Pinpoint the cell where the given text exists, returning its (x, y) midpoint coordinate. 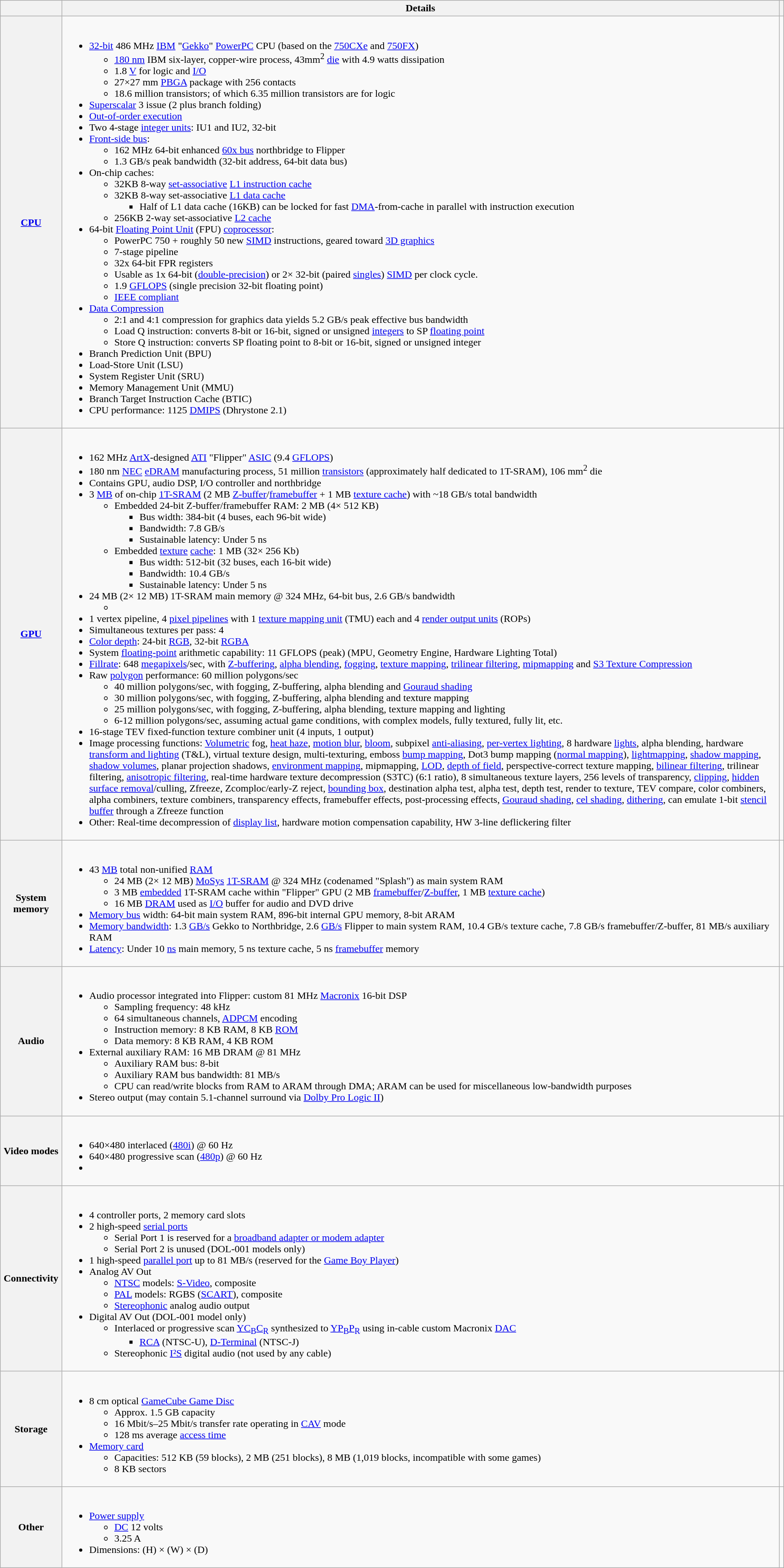
Other (31, 1527)
Connectivity (31, 1278)
640×480 interlaced (480i) @ 60 Hz640×480 progressive scan (480p) @ 60 Hz (420, 1151)
CPU (31, 222)
GPU (31, 634)
Audio (31, 1041)
Power supplyDC 12 volts3.25 ADimensions: (H) × (W) × (D) (420, 1527)
Details (420, 8)
System memory (31, 903)
Video modes (31, 1151)
Storage (31, 1429)
